Scan for the cell matching the given text and deliver its [x, y] coordinate at center. 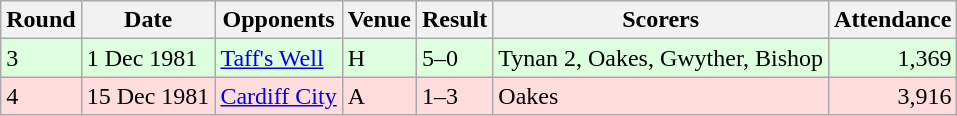
Opponents [278, 20]
Tynan 2, Oakes, Gwyther, Bishop [661, 58]
Venue [379, 20]
1 Dec 1981 [148, 58]
15 Dec 1981 [148, 96]
3 [41, 58]
Oakes [661, 96]
H [379, 58]
Result [454, 20]
1,369 [893, 58]
Date [148, 20]
Attendance [893, 20]
3,916 [893, 96]
4 [41, 96]
A [379, 96]
Round [41, 20]
1–3 [454, 96]
Cardiff City [278, 96]
5–0 [454, 58]
Taff's Well [278, 58]
Scorers [661, 20]
